Scan for the cell matching the given text and deliver its [X, Y] coordinate at center. 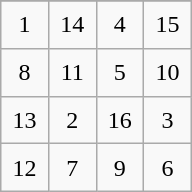
9 [120, 168]
5 [120, 72]
15 [168, 25]
4 [120, 25]
1 [25, 25]
16 [120, 120]
2 [72, 120]
11 [72, 72]
10 [168, 72]
14 [72, 25]
6 [168, 168]
8 [25, 72]
13 [25, 120]
12 [25, 168]
3 [168, 120]
7 [72, 168]
